Provide the [X, Y] coordinate of the cell's center where the given text is located.  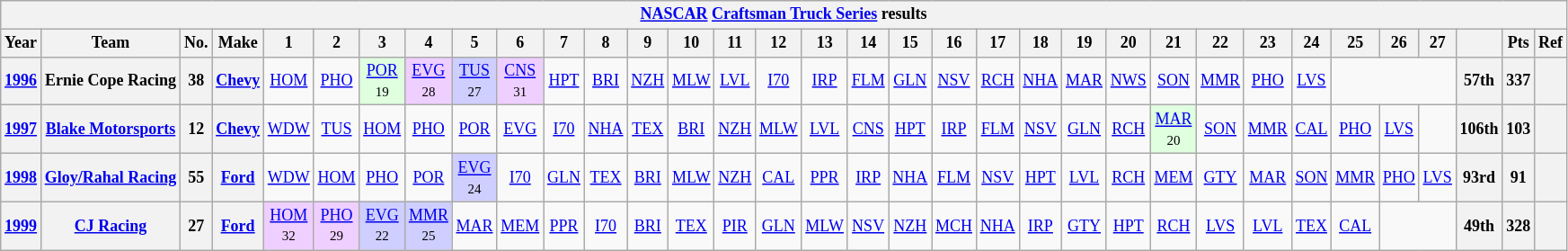
91 [1519, 177]
1998 [22, 177]
1997 [22, 130]
Blake Motorsports [110, 130]
24 [1312, 43]
23 [1267, 43]
POR19 [383, 81]
2 [336, 43]
9 [648, 43]
EVG22 [383, 226]
MMR25 [430, 226]
PHO29 [336, 226]
11 [735, 43]
38 [196, 81]
Year [22, 43]
CNS [868, 130]
26 [1398, 43]
22 [1220, 43]
No. [196, 43]
1999 [22, 226]
57th [1479, 81]
1996 [22, 81]
Ernie Cope Racing [110, 81]
103 [1519, 130]
3 [383, 43]
4 [430, 43]
19 [1085, 43]
Pts [1519, 43]
5 [474, 43]
EVG [520, 130]
NWS [1129, 81]
17 [997, 43]
14 [868, 43]
1 [288, 43]
Ref [1551, 43]
16 [954, 43]
93rd [1479, 177]
337 [1519, 81]
49th [1479, 226]
55 [196, 177]
18 [1041, 43]
MCH [954, 226]
MAR20 [1174, 130]
EVG28 [430, 81]
TUS [336, 130]
10 [692, 43]
Make [238, 43]
21 [1174, 43]
25 [1355, 43]
Team [110, 43]
106th [1479, 130]
CNS31 [520, 81]
CJ Racing [110, 226]
8 [606, 43]
328 [1519, 226]
EVG24 [474, 177]
15 [910, 43]
6 [520, 43]
Gloy/Rahal Racing [110, 177]
20 [1129, 43]
7 [564, 43]
NASCAR Craftsman Truck Series results [784, 14]
HOM32 [288, 226]
PIR [735, 226]
13 [825, 43]
TUS27 [474, 81]
